Find where the given text appears and provide that cell's center as (x, y) coordinate. 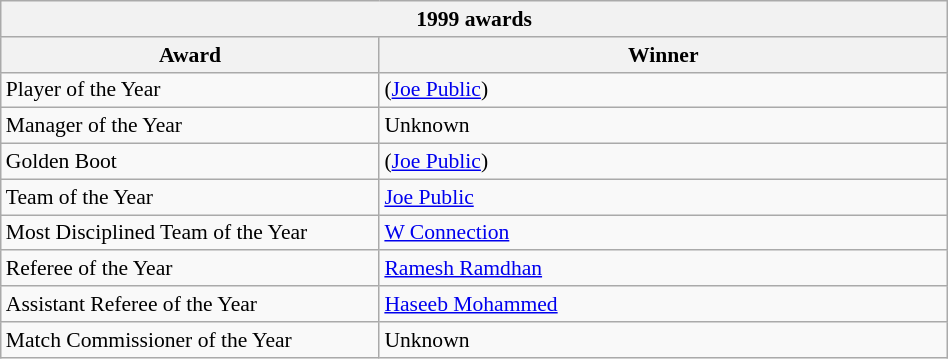
Ramesh Ramdhan (663, 269)
Joe Public (663, 197)
Winner (663, 55)
Assistant Referee of the Year (190, 304)
Haseeb Mohammed (663, 304)
Manager of the Year (190, 126)
Referee of the Year (190, 269)
Award (190, 55)
Match Commissioner of the Year (190, 340)
Most Disciplined Team of the Year (190, 233)
Golden Boot (190, 162)
1999 awards (474, 19)
Player of the Year (190, 90)
Team of the Year (190, 197)
W Connection (663, 233)
